Find where the given text appears and provide that cell's center as (x, y) coordinate. 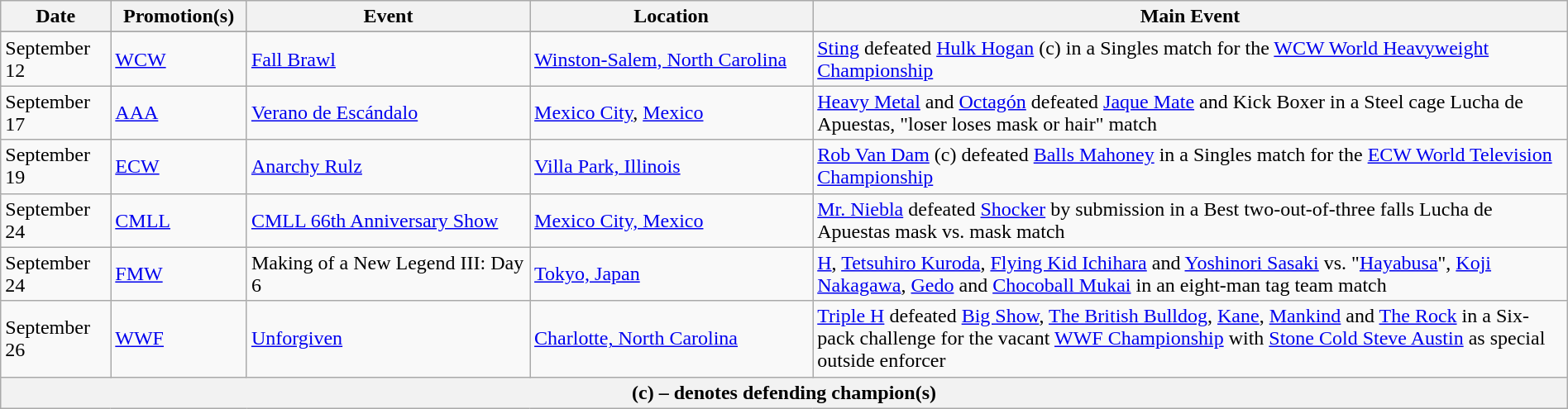
Winston-Salem, North Carolina (672, 59)
Date (56, 17)
Fall Brawl (388, 59)
Villa Park, Illinois (672, 167)
WCW (179, 59)
Heavy Metal and Octagón defeated Jaque Mate and Kick Boxer in a Steel cage Lucha de Apuestas, "loser loses mask or hair" match (1191, 112)
H, Tetsuhiro Kuroda, Flying Kid Ichihara and Yoshinori Sasaki vs. "Hayabusa", Koji Nakagawa, Gedo and Chocoball Mukai in an eight-man tag team match (1191, 274)
Making of a New Legend III: Day 6 (388, 274)
September 26 (56, 339)
Mr. Niebla defeated Shocker by submission in a Best two-out-of-three falls Lucha de Apuestas mask vs. mask match (1191, 220)
Location (672, 17)
Unforgiven (388, 339)
CMLL (179, 220)
September 19 (56, 167)
Sting defeated Hulk Hogan (c) in a Singles match for the WCW World Heavyweight Championship (1191, 59)
(c) – denotes defending champion(s) (784, 392)
Main Event (1191, 17)
Promotion(s) (179, 17)
AAA (179, 112)
FMW (179, 274)
September 17 (56, 112)
Tokyo, Japan (672, 274)
Event (388, 17)
ECW (179, 167)
WWF (179, 339)
Verano de Escándalo (388, 112)
Rob Van Dam (c) defeated Balls Mahoney in a Singles match for the ECW World Television Championship (1191, 167)
Anarchy Rulz (388, 167)
CMLL 66th Anniversary Show (388, 220)
Charlotte, North Carolina (672, 339)
September 12 (56, 59)
